Provide the (x, y) coordinate of the cell's center where the given text is located.  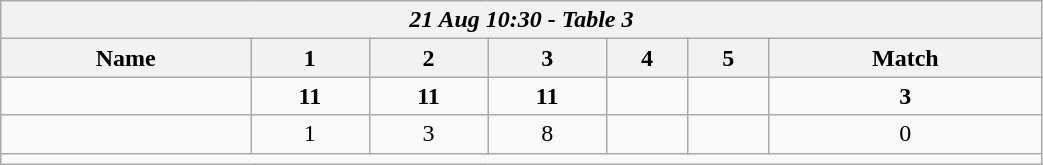
5 (728, 58)
Name (126, 58)
Match (906, 58)
4 (648, 58)
8 (548, 134)
2 (428, 58)
21 Aug 10:30 - Table 3 (522, 20)
0 (906, 134)
